Capture the cell that displays the provided text and extract its [x, y] central coordinate. 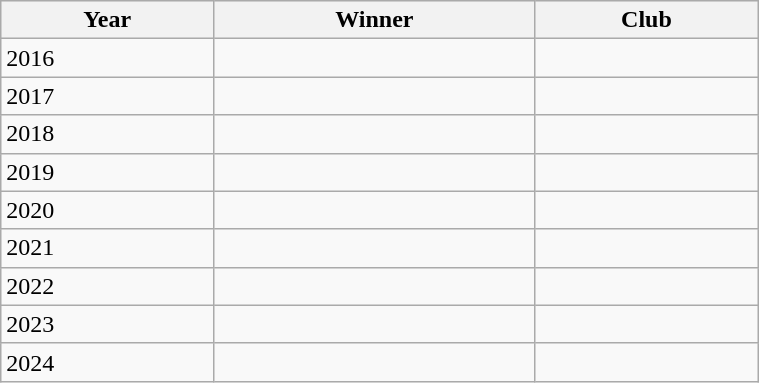
2016 [108, 58]
2020 [108, 210]
Winner [374, 20]
Year [108, 20]
2018 [108, 134]
2021 [108, 248]
2023 [108, 324]
Club [646, 20]
2022 [108, 286]
2019 [108, 172]
2024 [108, 362]
2017 [108, 96]
